Detect which cell encompasses the target text, then output its (X, Y) center coordinate. 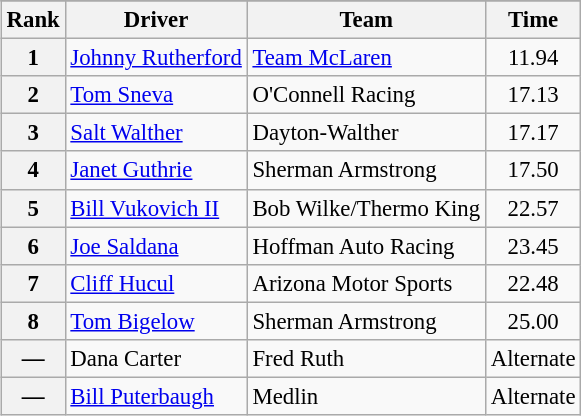
2 (33, 95)
22.48 (532, 283)
Bill Puterbaugh (156, 396)
11.94 (532, 58)
Medlin (366, 396)
1 (33, 58)
Joe Saldana (156, 246)
Time (532, 20)
Arizona Motor Sports (366, 283)
Janet Guthrie (156, 170)
Hoffman Auto Racing (366, 246)
Bill Vukovich II (156, 208)
25.00 (532, 321)
17.13 (532, 95)
3 (33, 133)
Team McLaren (366, 58)
8 (33, 321)
Driver (156, 20)
Team (366, 20)
Dana Carter (156, 358)
O'Connell Racing (366, 95)
23.45 (532, 246)
Salt Walther (156, 133)
Bob Wilke/Thermo King (366, 208)
17.17 (532, 133)
Johnny Rutherford (156, 58)
22.57 (532, 208)
5 (33, 208)
Tom Bigelow (156, 321)
Cliff Hucul (156, 283)
6 (33, 246)
7 (33, 283)
Rank (33, 20)
Fred Ruth (366, 358)
Tom Sneva (156, 95)
17.50 (532, 170)
Dayton-Walther (366, 133)
4 (33, 170)
